Search for the cell housing the specified text and yield its [x, y] center coordinate. 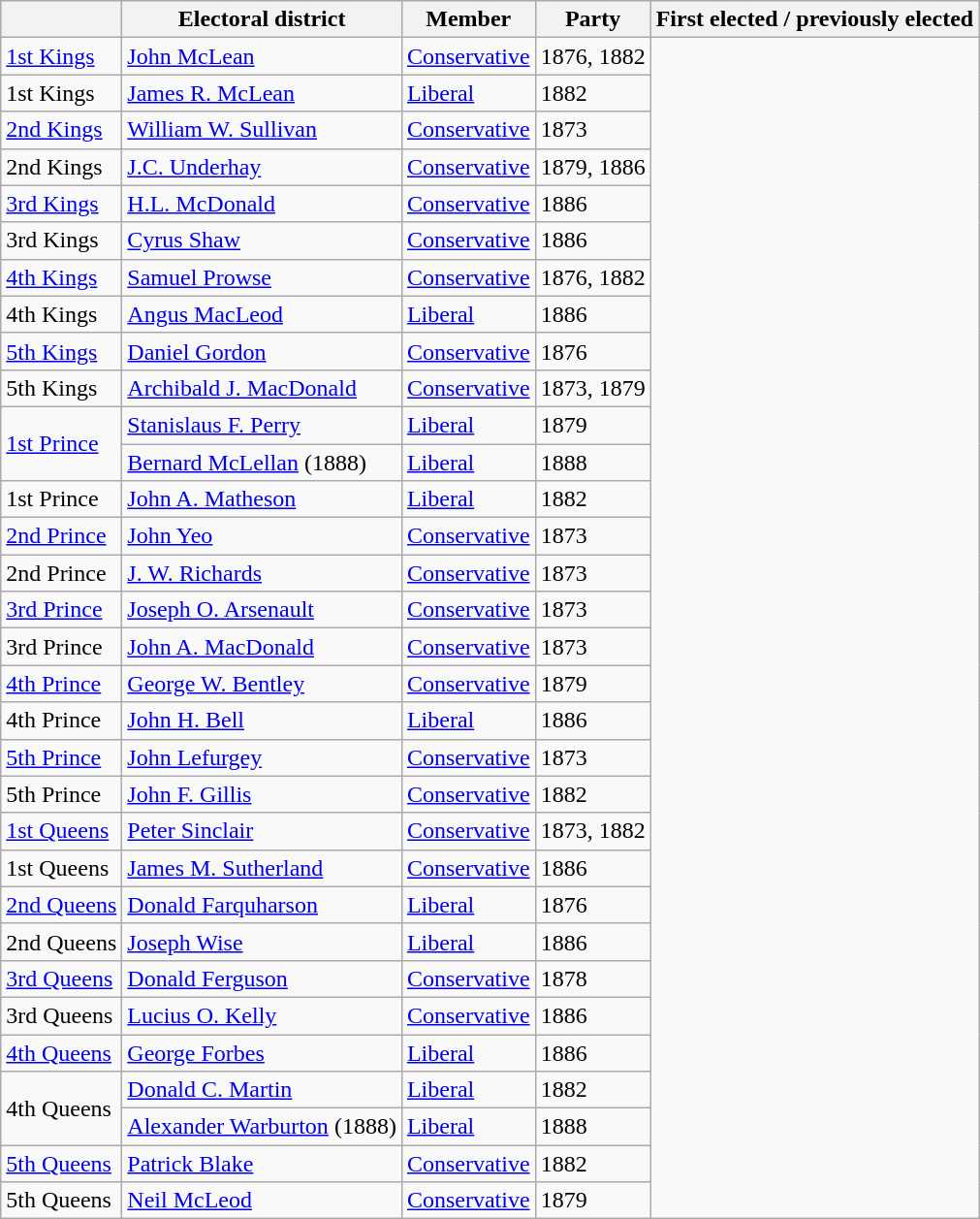
Angus MacLeod [262, 314]
John Lefurgey [262, 757]
Archibald J. MacDonald [262, 388]
Joseph Wise [262, 942]
1879, 1886 [593, 167]
John A. MacDonald [262, 647]
John McLean [262, 56]
Electoral district [262, 19]
James M. Sutherland [262, 868]
Party [593, 19]
William W. Sullivan [262, 130]
Alexander Warburton (1888) [262, 1127]
George Forbes [262, 1052]
Joseph O. Arsenault [262, 610]
Lucius O. Kelly [262, 1015]
H.L. McDonald [262, 204]
Peter Sinclair [262, 831]
John A. Matheson [262, 499]
1873, 1882 [593, 831]
Cyrus Shaw [262, 241]
1873, 1879 [593, 388]
Patrick Blake [262, 1164]
James R. McLean [262, 93]
1878 [593, 978]
Stanislaus F. Perry [262, 425]
J. W. Richards [262, 573]
Bernard McLellan (1888) [262, 463]
John F. Gillis [262, 794]
George W. Bentley [262, 684]
Samuel Prowse [262, 277]
Daniel Gordon [262, 351]
Member [468, 19]
Neil McLeod [262, 1201]
Donald Farquharson [262, 905]
Donald Ferguson [262, 978]
J.C. Underhay [262, 167]
First elected / previously elected [814, 19]
John H. Bell [262, 721]
Donald C. Martin [262, 1090]
John Yeo [262, 536]
